From the cell containing the given text, extract its center point as [X, Y] coordinate. 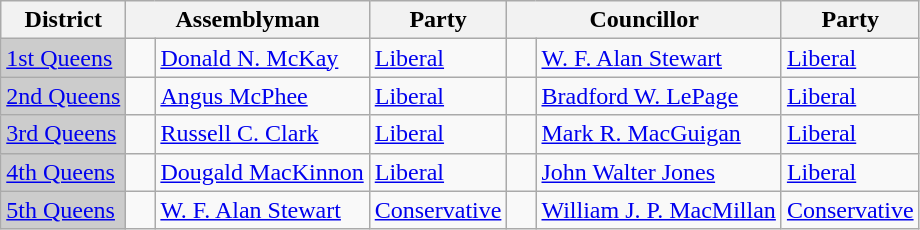
Dougald MacKinnon [262, 172]
District [64, 20]
Bradford W. LePage [658, 96]
William J. P. MacMillan [658, 210]
Donald N. McKay [262, 58]
Councillor [644, 20]
Assemblyman [248, 20]
2nd Queens [64, 96]
5th Queens [64, 210]
Angus McPhee [262, 96]
4th Queens [64, 172]
3rd Queens [64, 134]
1st Queens [64, 58]
Mark R. MacGuigan [658, 134]
John Walter Jones [658, 172]
Russell C. Clark [262, 134]
